Provide the (x, y) coordinate of the cell's center where the given text is located.  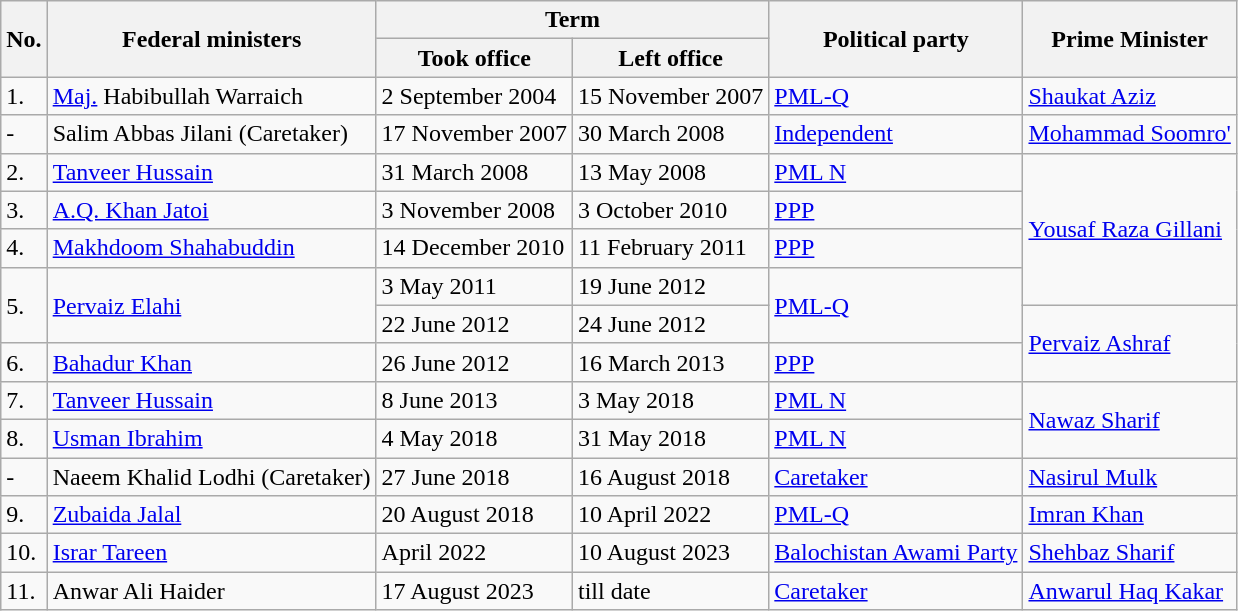
till date (670, 591)
3. (24, 210)
Shaukat Aziz (1130, 96)
1. (24, 96)
Maj. Habibullah Warraich (212, 96)
Balochistan Awami Party (896, 553)
3 November 2008 (474, 210)
Independent (896, 134)
10 April 2022 (670, 515)
10. (24, 553)
Federal ministers (212, 39)
31 March 2008 (474, 172)
Pervaiz Elahi (212, 305)
16 August 2018 (670, 477)
Left office (670, 58)
7. (24, 400)
10 August 2023 (670, 553)
Political party (896, 39)
13 May 2008 (670, 172)
3 May 2011 (474, 286)
19 June 2012 (670, 286)
Salim Abbas Jilani (Caretaker) (212, 134)
30 March 2008 (670, 134)
8 June 2013 (474, 400)
Took office (474, 58)
2 September 2004 (474, 96)
Israr Tareen (212, 553)
Mohammad Soomro' (1130, 134)
11. (24, 591)
17 August 2023 (474, 591)
Prime Minister (1130, 39)
A.Q. Khan Jatoi (212, 210)
Naeem Khalid Lodhi (Caretaker) (212, 477)
Shehbaz Sharif (1130, 553)
9. (24, 515)
Bahadur Khan (212, 362)
4. (24, 248)
16 March 2013 (670, 362)
31 May 2018 (670, 438)
11 February 2011 (670, 248)
14 December 2010 (474, 248)
15 November 2007 (670, 96)
Anwar Ali Haider (212, 591)
Nasirul Mulk (1130, 477)
3 October 2010 (670, 210)
April 2022 (474, 553)
Nawaz Sharif (1130, 419)
Anwarul Haq Kakar (1130, 591)
Term (572, 20)
24 June 2012 (670, 324)
3 May 2018 (670, 400)
17 November 2007 (474, 134)
4 May 2018 (474, 438)
Makhdoom Shahabuddin (212, 248)
8. (24, 438)
No. (24, 39)
Imran Khan (1130, 515)
5. (24, 305)
Yousaf Raza Gillani (1130, 229)
26 June 2012 (474, 362)
2. (24, 172)
6. (24, 362)
27 June 2018 (474, 477)
20 August 2018 (474, 515)
Pervaiz Ashraf (1130, 343)
22 June 2012 (474, 324)
Usman Ibrahim (212, 438)
Zubaida Jalal (212, 515)
